Return the [x, y] coordinate for the center point of the cell that contains the specified text.  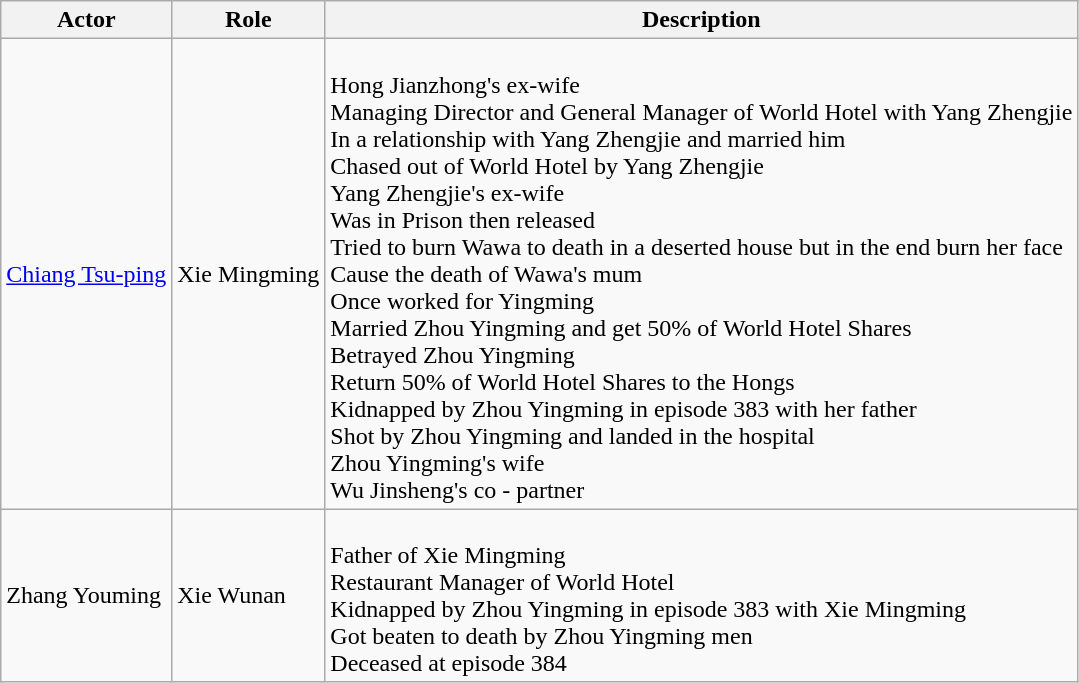
Zhang Youming [86, 596]
Actor [86, 20]
Xie Mingming [248, 274]
Chiang Tsu-ping [86, 274]
Role [248, 20]
Description [702, 20]
Xie Wunan [248, 596]
